Determine the [X, Y] coordinate at the center of the cell enclosing the given text.  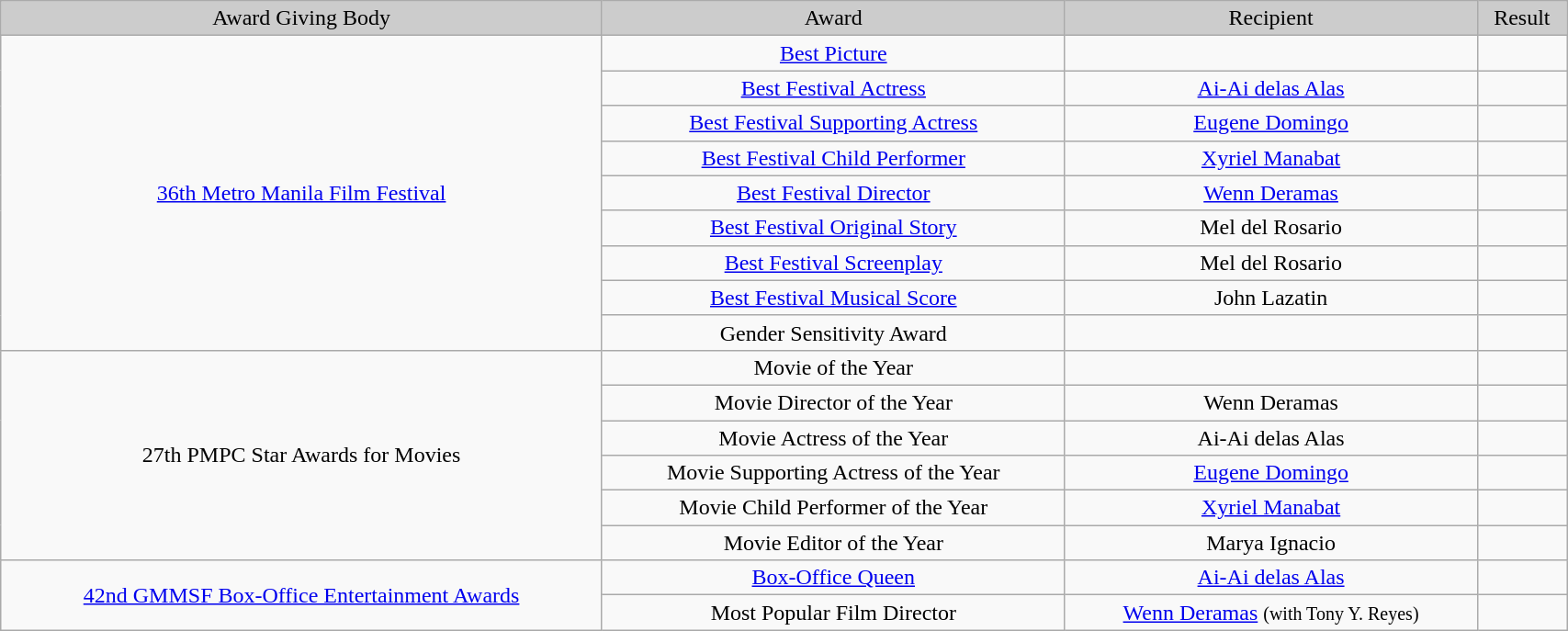
Best Festival Actress [833, 88]
Wenn Deramas (with Tony Y. Reyes) [1271, 613]
Movie Director of the Year [833, 402]
Recipient [1271, 18]
Box-Office Queen [833, 578]
Movie Editor of the Year [833, 543]
Best Festival Child Performer [833, 158]
36th Metro Manila Film Festival [301, 193]
Result [1522, 18]
Movie Child Performer of the Year [833, 508]
Best Festival Screenplay [833, 263]
42nd GMMSF Box-Office Entertainment Awards [301, 595]
John Lazatin [1271, 298]
Best Festival Director [833, 193]
Best Festival Original Story [833, 228]
Marya Ignacio [1271, 543]
27th PMPC Star Awards for Movies [301, 455]
Best Festival Supporting Actress [833, 123]
Movie Actress of the Year [833, 438]
Award Giving Body [301, 18]
Best Festival Musical Score [833, 298]
Movie of the Year [833, 367]
Gender Sensitivity Award [833, 332]
Award [833, 18]
Best Picture [833, 53]
Movie Supporting Actress of the Year [833, 473]
Most Popular Film Director [833, 613]
